Pinpoint the cell where the given text exists, returning its [x, y] midpoint coordinate. 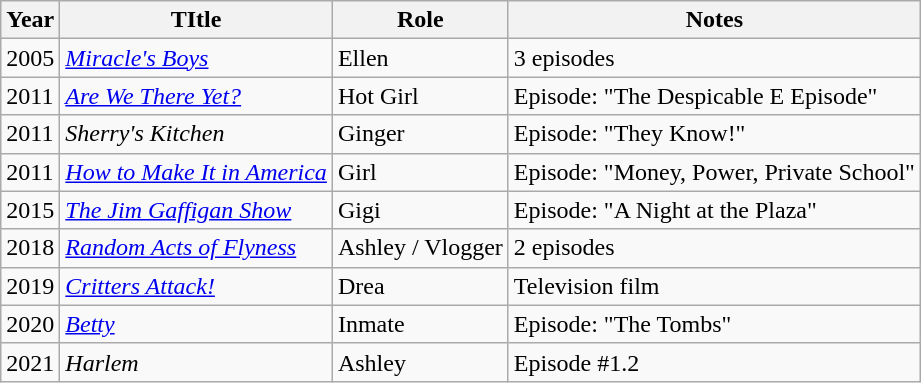
Miracle's Boys [196, 58]
2005 [30, 58]
2 episodes [714, 248]
Notes [714, 20]
3 episodes [714, 58]
Role [420, 20]
Inmate [420, 324]
Episode: "They Know!" [714, 134]
Episode: "The Tombs" [714, 324]
Drea [420, 286]
Gigi [420, 210]
2021 [30, 362]
2018 [30, 248]
Betty [196, 324]
Critters Attack! [196, 286]
Harlem [196, 362]
2020 [30, 324]
Episode #1.2 [714, 362]
Ashley / Vlogger [420, 248]
The Jim Gaffigan Show [196, 210]
2015 [30, 210]
Random Acts of Flyness [196, 248]
TItle [196, 20]
Ellen [420, 58]
Year [30, 20]
Ginger [420, 134]
Ashley [420, 362]
Episode: "Money, Power, Private School" [714, 172]
How to Make It in America [196, 172]
Episode: "The Despicable E Episode" [714, 96]
2019 [30, 286]
Sherry's Kitchen [196, 134]
Are We There Yet? [196, 96]
Hot Girl [420, 96]
Episode: "A Night at the Plaza" [714, 210]
Girl [420, 172]
Television film [714, 286]
